Locate the cell with the specified text and output its (x, y) center coordinate. 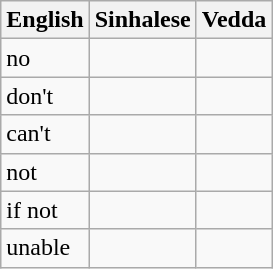
not (45, 172)
no (45, 58)
unable (45, 248)
Sinhalese (142, 20)
English (45, 20)
don't (45, 96)
Vedda (234, 20)
if not (45, 210)
can't (45, 134)
